Return the [x, y] coordinate for the center point of the cell that contains the specified text.  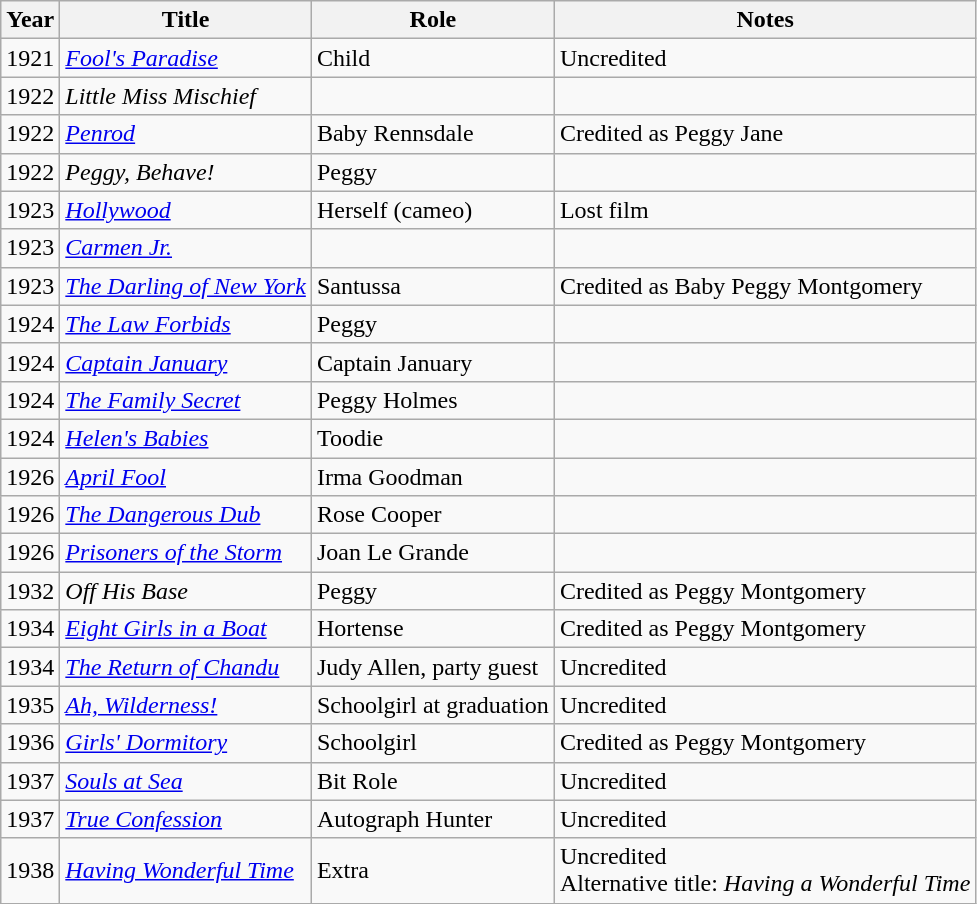
UncreditedAlternative title: Having a Wonderful Time [764, 870]
Notes [764, 20]
Little Miss Mischief [186, 96]
Irma Goodman [432, 477]
The Return of Chandu [186, 667]
Hollywood [186, 210]
Souls at Sea [186, 781]
Judy Allen, party guest [432, 667]
1921 [30, 58]
1938 [30, 870]
Lost film [764, 210]
Helen's Babies [186, 438]
Off His Base [186, 591]
Peggy Holmes [432, 400]
Having Wonderful Time [186, 870]
Bit Role [432, 781]
Santussa [432, 286]
Credited as Peggy Jane [764, 134]
Schoolgirl at graduation [432, 705]
Rose Cooper [432, 515]
Title [186, 20]
Carmen Jr. [186, 248]
Fool's Paradise [186, 58]
Extra [432, 870]
Hortense [432, 629]
April Fool [186, 477]
The Family Secret [186, 400]
Toodie [432, 438]
Baby Rennsdale [432, 134]
Schoolgirl [432, 743]
True Confession [186, 819]
1932 [30, 591]
The Darling of New York [186, 286]
Joan Le Grande [432, 553]
Penrod [186, 134]
The Law Forbids [186, 324]
Herself (cameo) [432, 210]
Year [30, 20]
Girls' Dormitory [186, 743]
Autograph Hunter [432, 819]
Role [432, 20]
Peggy, Behave! [186, 172]
1935 [30, 705]
Prisoners of the Storm [186, 553]
Eight Girls in a Boat [186, 629]
The Dangerous Dub [186, 515]
Credited as Baby Peggy Montgomery [764, 286]
Ah, Wilderness! [186, 705]
Child [432, 58]
1936 [30, 743]
